Return [X, Y] of the center of cell containing provided text 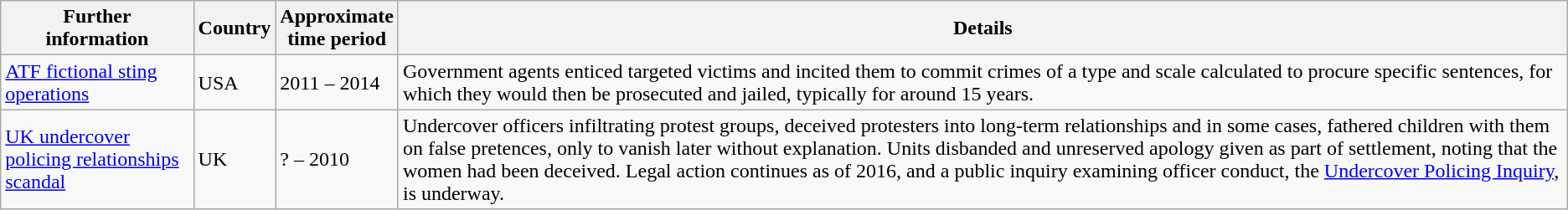
? – 2010 [337, 159]
Furtherinformation [97, 28]
UK undercover policing relationships scandal [97, 159]
USA [235, 82]
Approximatetime period [337, 28]
ATF fictional sting operations [97, 82]
Country [235, 28]
2011 – 2014 [337, 82]
Details [983, 28]
UK [235, 159]
